Search for the cell housing the specified text and yield its (X, Y) center coordinate. 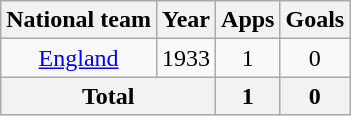
England (79, 58)
Apps (248, 20)
Goals (315, 20)
National team (79, 20)
Total (108, 96)
1933 (186, 58)
Year (186, 20)
